Capture the cell that displays the provided text and extract its [x, y] central coordinate. 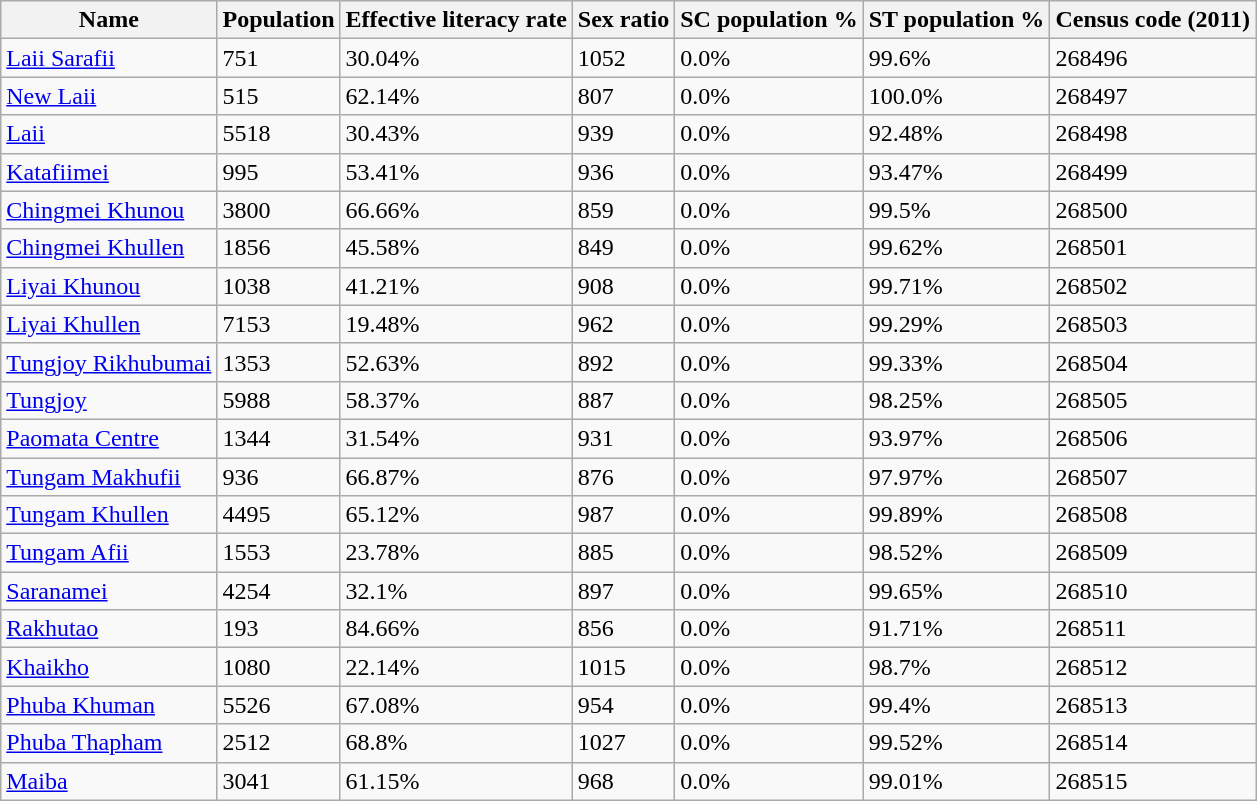
268505 [1153, 400]
99.01% [956, 781]
99.71% [956, 286]
856 [623, 629]
268513 [1153, 705]
1344 [278, 438]
Population [278, 20]
3041 [278, 781]
62.14% [456, 96]
1353 [278, 362]
Tungjoy Rikhubumai [109, 362]
30.43% [456, 134]
3800 [278, 210]
1080 [278, 667]
Effective literacy rate [456, 20]
268503 [1153, 324]
SC population % [769, 20]
268497 [1153, 96]
268500 [1153, 210]
2512 [278, 743]
22.14% [456, 667]
93.47% [956, 172]
Maiba [109, 781]
268508 [1153, 515]
99.29% [956, 324]
5518 [278, 134]
1856 [278, 248]
7153 [278, 324]
268496 [1153, 58]
98.7% [956, 667]
807 [623, 96]
61.15% [456, 781]
193 [278, 629]
84.66% [456, 629]
876 [623, 477]
268515 [1153, 781]
268514 [1153, 743]
268507 [1153, 477]
99.52% [956, 743]
Tungjoy [109, 400]
908 [623, 286]
99.89% [956, 515]
515 [278, 96]
19.48% [456, 324]
Liyai Khullen [109, 324]
Tungam Afii [109, 553]
45.58% [456, 248]
Laii [109, 134]
954 [623, 705]
23.78% [456, 553]
99.6% [956, 58]
1027 [623, 743]
91.71% [956, 629]
66.66% [456, 210]
Laii Sarafii [109, 58]
32.1% [456, 591]
58.37% [456, 400]
268502 [1153, 286]
Khaikho [109, 667]
Rakhutao [109, 629]
99.4% [956, 705]
995 [278, 172]
99.65% [956, 591]
53.41% [456, 172]
268511 [1153, 629]
99.62% [956, 248]
31.54% [456, 438]
Name [109, 20]
939 [623, 134]
99.33% [956, 362]
98.52% [956, 553]
Katafiimei [109, 172]
Saranamei [109, 591]
268512 [1153, 667]
Sex ratio [623, 20]
1015 [623, 667]
987 [623, 515]
Chingmei Khunou [109, 210]
65.12% [456, 515]
5988 [278, 400]
98.25% [956, 400]
268504 [1153, 362]
4495 [278, 515]
5526 [278, 705]
Phuba Khuman [109, 705]
1052 [623, 58]
4254 [278, 591]
ST population % [956, 20]
268506 [1153, 438]
268510 [1153, 591]
885 [623, 553]
66.87% [456, 477]
897 [623, 591]
268509 [1153, 553]
887 [623, 400]
1553 [278, 553]
931 [623, 438]
52.63% [456, 362]
100.0% [956, 96]
268499 [1153, 172]
97.97% [956, 477]
Paomata Centre [109, 438]
30.04% [456, 58]
68.8% [456, 743]
268498 [1153, 134]
67.08% [456, 705]
Chingmei Khullen [109, 248]
92.48% [956, 134]
99.5% [956, 210]
859 [623, 210]
268501 [1153, 248]
Tungam Makhufii [109, 477]
Phuba Thapham [109, 743]
1038 [278, 286]
41.21% [456, 286]
Liyai Khunou [109, 286]
968 [623, 781]
93.97% [956, 438]
New Laii [109, 96]
962 [623, 324]
751 [278, 58]
Census code (2011) [1153, 20]
849 [623, 248]
Tungam Khullen [109, 515]
892 [623, 362]
